Return the (x, y) coordinate for the center point of the cell that contains the specified text.  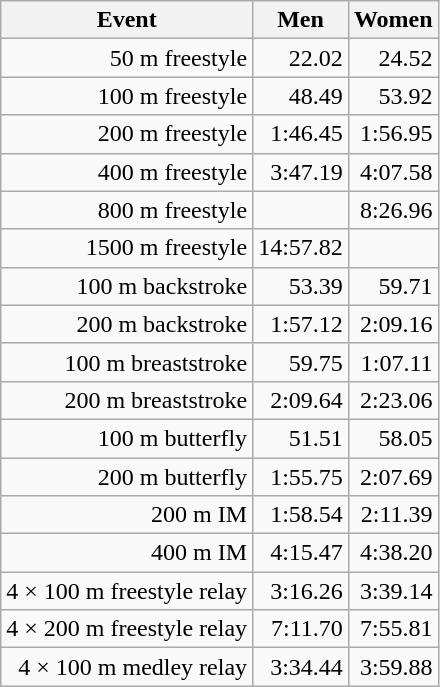
7:11.70 (301, 629)
1:56.95 (393, 134)
1500 m freestyle (127, 248)
1:57.12 (301, 324)
8:26.96 (393, 210)
4:07.58 (393, 172)
14:57.82 (301, 248)
400 m freestyle (127, 172)
3:34.44 (301, 667)
53.92 (393, 96)
3:39.14 (393, 591)
2:23.06 (393, 400)
2:11.39 (393, 515)
58.05 (393, 438)
59.71 (393, 286)
4:38.20 (393, 553)
51.51 (301, 438)
24.52 (393, 58)
400 m IM (127, 553)
800 m freestyle (127, 210)
4:15.47 (301, 553)
3:59.88 (393, 667)
Event (127, 20)
100 m breaststroke (127, 362)
1:58.54 (301, 515)
1:55.75 (301, 477)
4 × 100 m medley relay (127, 667)
Women (393, 20)
7:55.81 (393, 629)
200 m IM (127, 515)
2:09.16 (393, 324)
22.02 (301, 58)
200 m breaststroke (127, 400)
100 m freestyle (127, 96)
50 m freestyle (127, 58)
2:09.64 (301, 400)
200 m backstroke (127, 324)
53.39 (301, 286)
200 m butterfly (127, 477)
48.49 (301, 96)
4 × 100 m freestyle relay (127, 591)
4 × 200 m freestyle relay (127, 629)
200 m freestyle (127, 134)
59.75 (301, 362)
Men (301, 20)
1:46.45 (301, 134)
1:07.11 (393, 362)
3:16.26 (301, 591)
100 m butterfly (127, 438)
100 m backstroke (127, 286)
2:07.69 (393, 477)
3:47.19 (301, 172)
